Capture the cell that displays the provided text and extract its [X, Y] central coordinate. 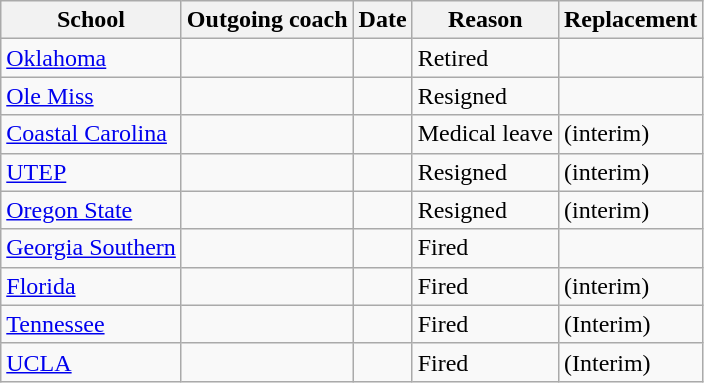
Coastal Carolina [92, 134]
Tennessee [92, 324]
Retired [485, 58]
Reason [485, 20]
Replacement [630, 20]
UTEP [92, 172]
Outgoing coach [267, 20]
Ole Miss [92, 96]
Georgia Southern [92, 248]
Date [382, 20]
School [92, 20]
Medical leave [485, 134]
Oregon State [92, 210]
Florida [92, 286]
UCLA [92, 362]
Oklahoma [92, 58]
